Provide the (X, Y) coordinate of the cell's center where the given text is located.  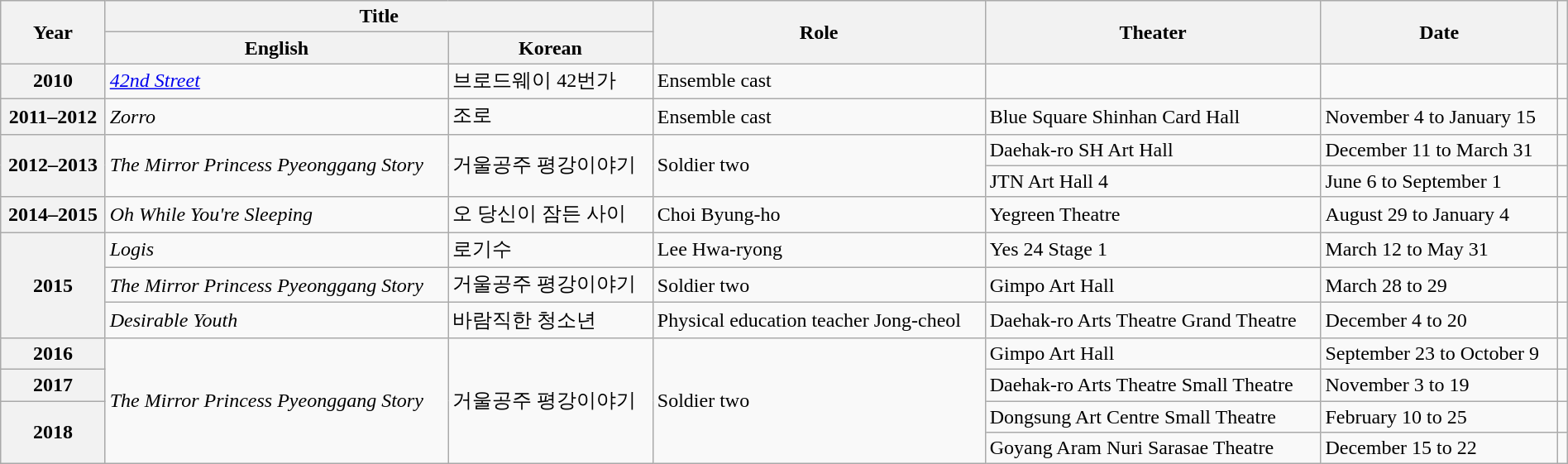
Oh While You're Sleeping (276, 215)
Blue Square Shinhan Card Hall (1153, 116)
Goyang Aram Nuri Sarasae Theatre (1153, 448)
Year (53, 32)
March 28 to 29 (1439, 285)
February 10 to 25 (1439, 416)
Date (1439, 32)
December 11 to March 31 (1439, 150)
December 15 to 22 (1439, 448)
Yes 24 Stage 1 (1153, 250)
2014–2015 (53, 215)
2011–2012 (53, 116)
2018 (53, 432)
2017 (53, 385)
Korean (551, 48)
Role (819, 32)
Physical education teacher Jong-cheol (819, 321)
Dongsung Art Centre Small Theatre (1153, 416)
December 4 to 20 (1439, 321)
Zorro (276, 116)
브로드웨이 42번가 (551, 81)
Choi Byung-ho (819, 215)
November 4 to January 15 (1439, 116)
English (276, 48)
Daehak-ro Arts Theatre Small Theatre (1153, 385)
Theater (1153, 32)
June 6 to September 1 (1439, 181)
Desirable Youth (276, 321)
Lee Hwa-ryong (819, 250)
JTN Art Hall 4 (1153, 181)
2010 (53, 81)
Daehak-ro SH Art Hall (1153, 150)
Daehak-ro Arts Theatre Grand Theatre (1153, 321)
November 3 to 19 (1439, 385)
Title (379, 17)
2015 (53, 285)
2012–2013 (53, 165)
오 당신이 잠든 사이 (551, 215)
September 23 to October 9 (1439, 353)
2016 (53, 353)
Logis (276, 250)
August 29 to January 4 (1439, 215)
March 12 to May 31 (1439, 250)
바람직한 청소년 (551, 321)
조로 (551, 116)
42nd Street (276, 81)
로기수 (551, 250)
Yegreen Theatre (1153, 215)
